Pinpoint the cell where the given text exists, returning its [X, Y] midpoint coordinate. 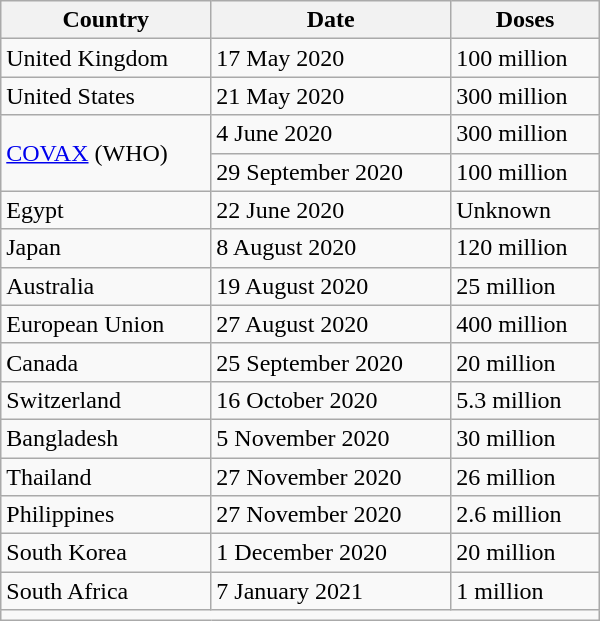
30 million [526, 438]
120 million [526, 248]
16 October 2020 [331, 400]
Japan [106, 248]
1 December 2020 [331, 553]
8 August 2020 [331, 248]
17 May 2020 [331, 58]
27 August 2020 [331, 324]
Switzerland [106, 400]
South Africa [106, 591]
Philippines [106, 515]
25 September 2020 [331, 362]
Thailand [106, 477]
19 August 2020 [331, 286]
29 September 2020 [331, 172]
Country [106, 20]
Doses [526, 20]
United Kingdom [106, 58]
7 January 2021 [331, 591]
European Union [106, 324]
Date [331, 20]
22 June 2020 [331, 210]
South Korea [106, 553]
26 million [526, 477]
Egypt [106, 210]
United States [106, 96]
COVAX (WHO) [106, 153]
Australia [106, 286]
Canada [106, 362]
5.3 million [526, 400]
4 June 2020 [331, 134]
1 million [526, 591]
25 million [526, 286]
21 May 2020 [331, 96]
Unknown [526, 210]
5 November 2020 [331, 438]
Bangladesh [106, 438]
2.6 million [526, 515]
400 million [526, 324]
